Return the [X, Y] coordinate for the center point of the cell that contains the specified text.  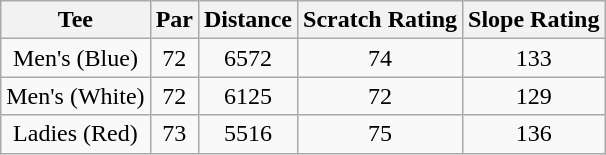
Par [174, 20]
6125 [248, 96]
73 [174, 134]
136 [534, 134]
Slope Rating [534, 20]
Men's (Blue) [76, 58]
Tee [76, 20]
5516 [248, 134]
Men's (White) [76, 96]
6572 [248, 58]
74 [380, 58]
133 [534, 58]
Distance [248, 20]
129 [534, 96]
75 [380, 134]
Scratch Rating [380, 20]
Ladies (Red) [76, 134]
